Extract the (X, Y) coordinate from the center of the cell holding the provided text.  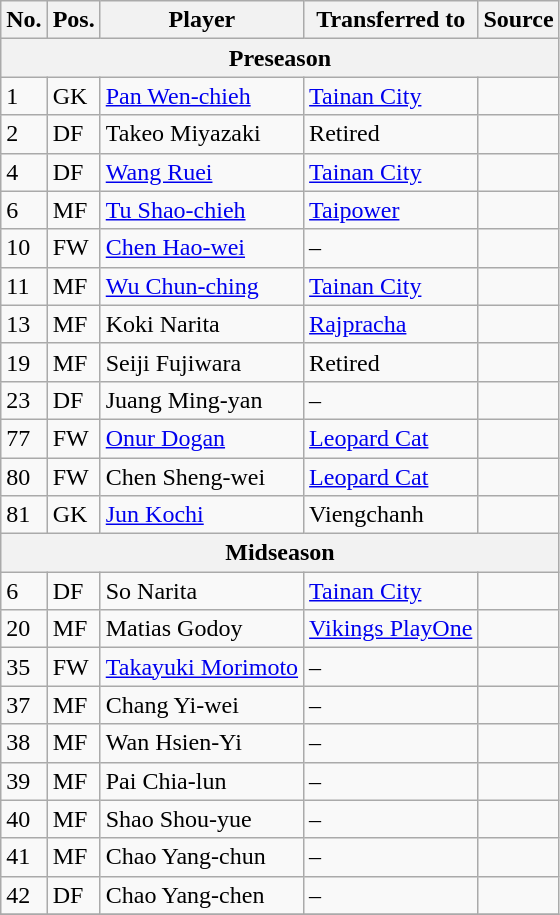
Seiji Fujiwara (202, 362)
39 (24, 781)
Pan Wen-chieh (202, 96)
Matias Godoy (202, 629)
38 (24, 743)
Chang Yi-wei (202, 705)
Wu Chun-ching (202, 286)
Vikings PlayOne (391, 629)
Wang Ruei (202, 172)
Rajpracha (391, 324)
10 (24, 248)
No. (24, 20)
Source (518, 20)
13 (24, 324)
Player (202, 20)
Juang Ming-yan (202, 400)
Jun Kochi (202, 515)
Shao Shou-yue (202, 819)
Takayuki Morimoto (202, 667)
Chen Hao-wei (202, 248)
23 (24, 400)
Wan Hsien-Yi (202, 743)
81 (24, 515)
42 (24, 895)
4 (24, 172)
So Narita (202, 591)
11 (24, 286)
Tu Shao-chieh (202, 210)
Chao Yang-chen (202, 895)
Midseason (280, 553)
77 (24, 438)
Onur Dogan (202, 438)
80 (24, 477)
Transferred to (391, 20)
19 (24, 362)
Chao Yang-chun (202, 857)
40 (24, 819)
Koki Narita (202, 324)
20 (24, 629)
35 (24, 667)
Taipower (391, 210)
Viengchanh (391, 515)
Preseason (280, 58)
Pos. (74, 20)
41 (24, 857)
2 (24, 134)
Pai Chia-lun (202, 781)
Chen Sheng-wei (202, 477)
1 (24, 96)
37 (24, 705)
Takeo Miyazaki (202, 134)
